Capture the cell that displays the provided text and extract its [X, Y] central coordinate. 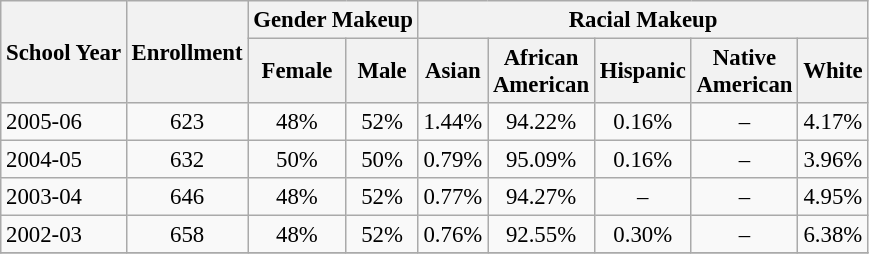
2005-06 [64, 122]
632 [187, 160]
0.77% [452, 197]
3.96% [833, 160]
White [833, 72]
Gender Makeup [333, 20]
Hispanic [642, 72]
2003-04 [64, 197]
African American [542, 72]
0.76% [452, 235]
1.44% [452, 122]
Male [382, 72]
646 [187, 197]
94.22% [542, 122]
Native American [744, 72]
4.17% [833, 122]
95.09% [542, 160]
658 [187, 235]
6.38% [833, 235]
School Year [64, 52]
4.95% [833, 197]
Female [297, 72]
Asian [452, 72]
0.30% [642, 235]
Racial Makeup [643, 20]
Enrollment [187, 52]
94.27% [542, 197]
2002-03 [64, 235]
92.55% [542, 235]
623 [187, 122]
0.79% [452, 160]
2004-05 [64, 160]
